Search for the cell housing the specified text and yield its [X, Y] center coordinate. 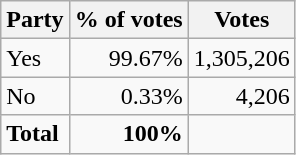
Party [35, 20]
1,305,206 [242, 58]
99.67% [128, 58]
4,206 [242, 96]
No [35, 96]
Yes [35, 58]
Votes [242, 20]
Total [35, 134]
% of votes [128, 20]
0.33% [128, 96]
100% [128, 134]
